Provide the [X, Y] coordinate of the cell's center where the given text is located.  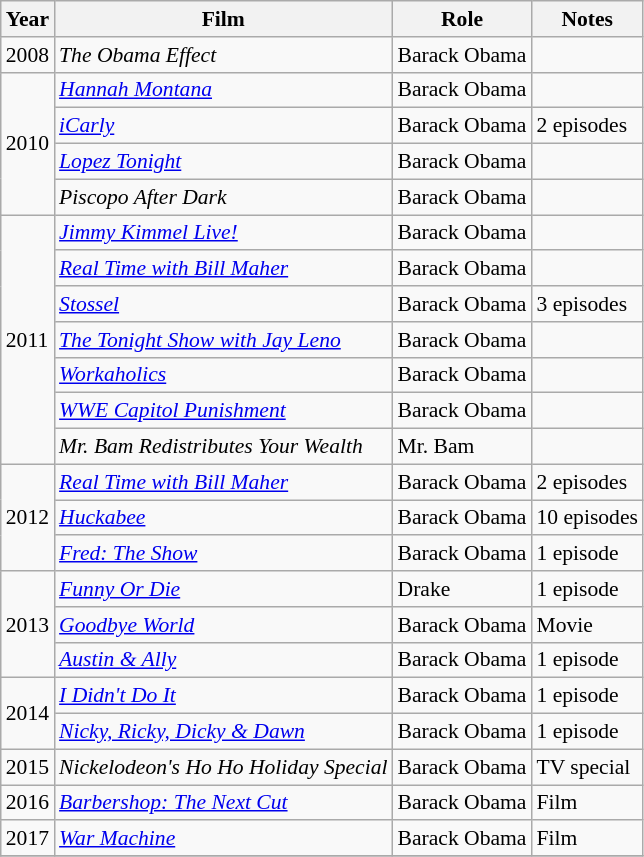
2013 [28, 624]
The Obama Effect [223, 55]
Year [28, 19]
2011 [28, 340]
Mr. Bam [462, 447]
2010 [28, 143]
Piscopo After Dark [223, 197]
iCarly [223, 126]
Barbershop: The Next Cut [223, 803]
Nickelodeon's Ho Ho Holiday Special [223, 767]
Mr. Bam Redistributes Your Wealth [223, 447]
2014 [28, 714]
I Didn't Do It [223, 696]
3 episodes [586, 304]
War Machine [223, 839]
Role [462, 19]
Movie [586, 625]
Funny Or Die [223, 589]
2008 [28, 55]
Goodbye World [223, 625]
Workaholics [223, 375]
Hannah Montana [223, 90]
Fred: The Show [223, 554]
Huckabee [223, 518]
Drake [462, 589]
10 episodes [586, 518]
TV special [586, 767]
Austin & Ally [223, 660]
Stossel [223, 304]
Jimmy Kimmel Live! [223, 233]
Notes [586, 19]
Nicky, Ricky, Dicky & Dawn [223, 732]
2017 [28, 839]
Lopez Tonight [223, 162]
2015 [28, 767]
WWE Capitol Punishment [223, 411]
The Tonight Show with Jay Leno [223, 340]
2016 [28, 803]
2012 [28, 518]
